Extract the [x, y] coordinate from the center of the cell holding the provided text.  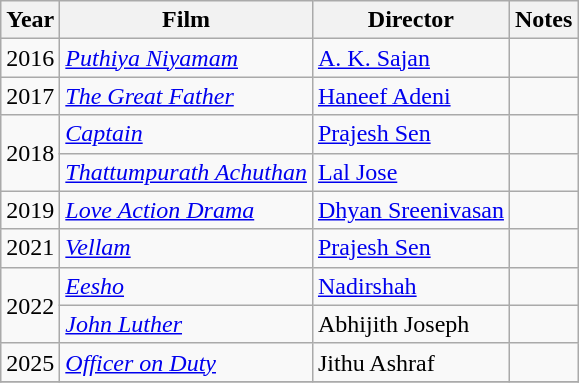
Captain [186, 134]
2025 [30, 362]
Abhijith Joseph [410, 324]
Haneef Adeni [410, 96]
Director [410, 20]
2016 [30, 58]
2019 [30, 210]
Notes [543, 20]
Film [186, 20]
2021 [30, 248]
2017 [30, 96]
Puthiya Niyamam [186, 58]
Lal Jose [410, 172]
Year [30, 20]
Eesho [186, 286]
Vellam [186, 248]
Jithu Ashraf [410, 362]
2018 [30, 153]
Thattumpurath Achuthan [186, 172]
John Luther [186, 324]
2022 [30, 305]
Nadirshah [410, 286]
A. K. Sajan [410, 58]
Dhyan Sreenivasan [410, 210]
Love Action Drama [186, 210]
Officer on Duty [186, 362]
The Great Father [186, 96]
